Find where the given text appears and provide that cell's center as (X, Y) coordinate. 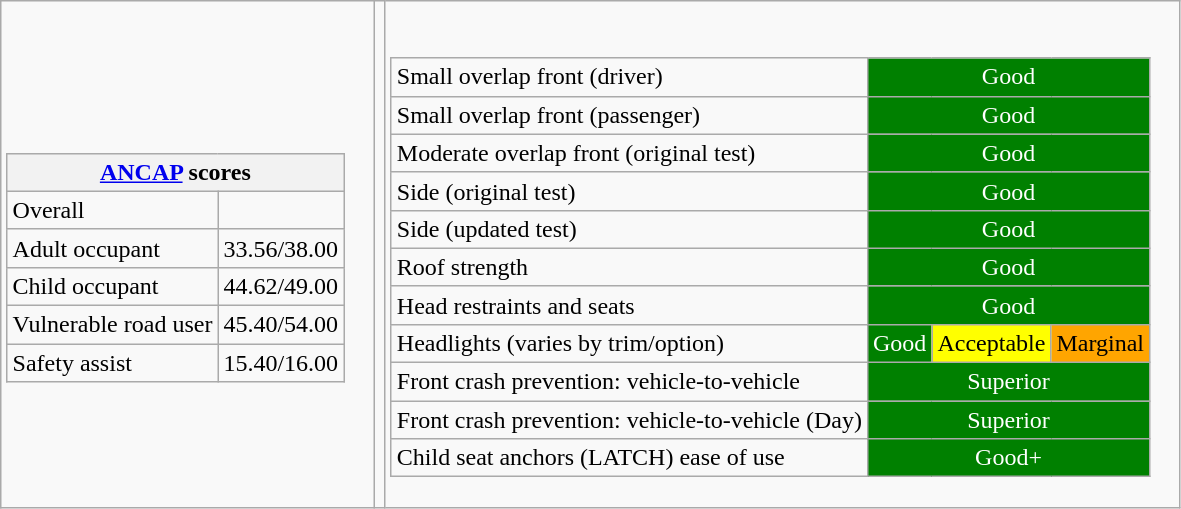
Adult occupant (112, 248)
Safety assist (112, 363)
Side (original test) (629, 191)
33.56/38.00 (281, 248)
Good+ (1008, 458)
45.40/54.00 (281, 324)
Roof strength (629, 267)
Small overlap front (driver) (629, 77)
Headlights (varies by trim/option) (629, 343)
Front crash prevention: vehicle-to-vehicle (629, 382)
Vulnerable road user (112, 324)
Acceptable (992, 343)
Marginal (1100, 343)
Child seat anchors (LATCH) ease of use (629, 458)
Moderate overlap front (original test) (629, 153)
44.62/49.00 (281, 286)
Child occupant (112, 286)
Small overlap front (passenger) (629, 115)
Head restraints and seats (629, 305)
ANCAP scores Overall Adult occupant 33.56/38.00 Child occupant 44.62/49.00 Vulnerable road user 45.40/54.00 Safety assist 15.40/16.00 (188, 254)
15.40/16.00 (281, 363)
Front crash prevention: vehicle-to-vehicle (Day) (629, 420)
Side (updated test) (629, 229)
ANCAP scores (176, 172)
Overall (112, 210)
